Search for the cell housing the specified text and yield its [X, Y] center coordinate. 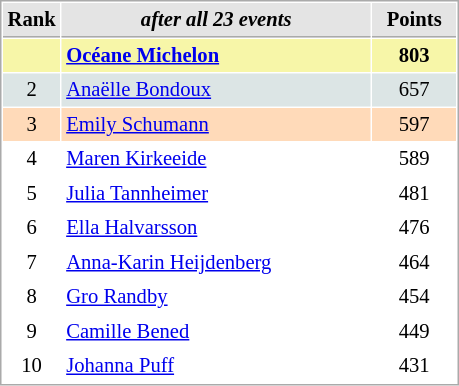
Anna-Karin Heijdenberg [216, 262]
464 [414, 262]
Ella Halvarsson [216, 228]
5 [32, 194]
Rank [32, 20]
9 [32, 332]
Johanna Puff [216, 366]
7 [32, 262]
476 [414, 228]
Océane Michelon [216, 56]
4 [32, 158]
657 [414, 90]
589 [414, 158]
after all 23 events [216, 20]
Points [414, 20]
6 [32, 228]
449 [414, 332]
Gro Randby [216, 296]
431 [414, 366]
481 [414, 194]
3 [32, 124]
Maren Kirkeeide [216, 158]
454 [414, 296]
2 [32, 90]
Anaëlle Bondoux [216, 90]
8 [32, 296]
Julia Tannheimer [216, 194]
Emily Schumann [216, 124]
Camille Bened [216, 332]
10 [32, 366]
597 [414, 124]
803 [414, 56]
